Search for the cell housing the specified text and yield its (x, y) center coordinate. 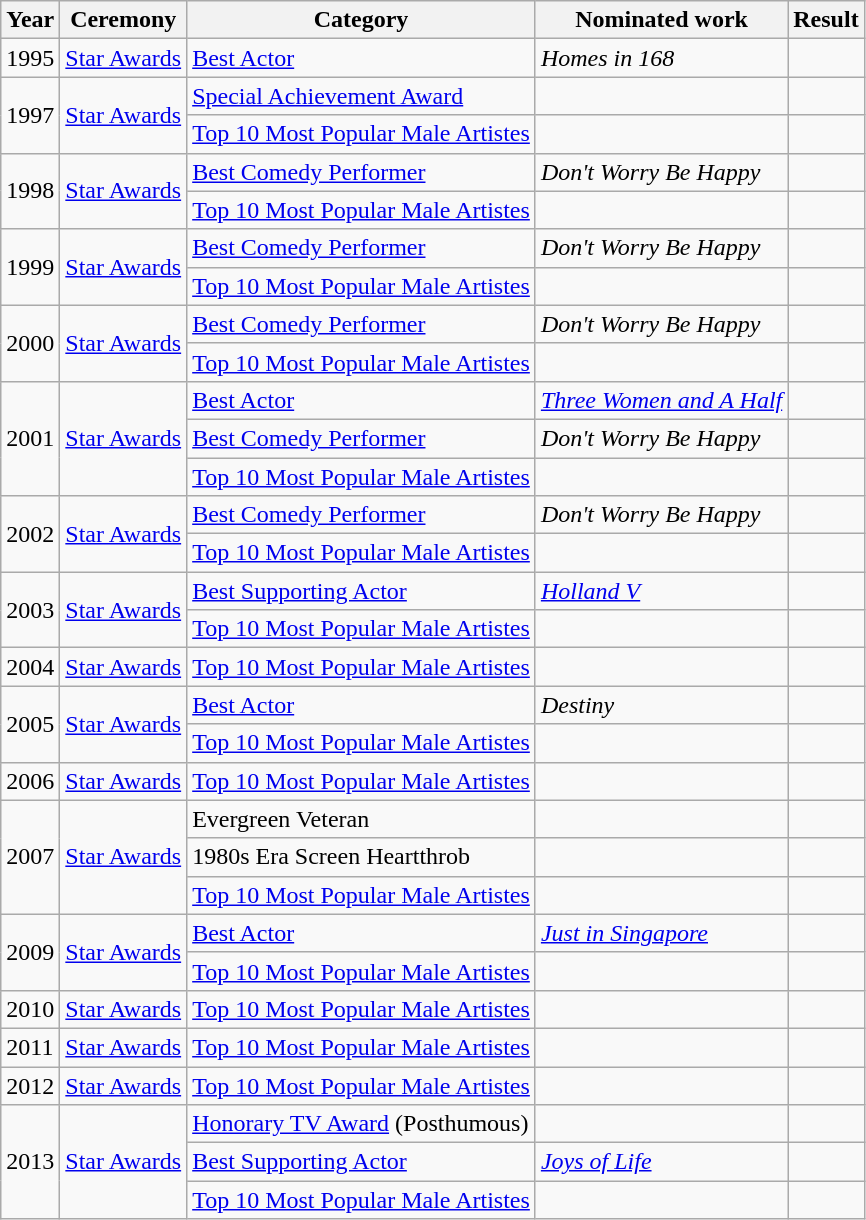
1995 (30, 58)
Ceremony (124, 20)
2010 (30, 1009)
1980s Era Screen Heartthrob (362, 857)
Three Women and A Half (661, 400)
2011 (30, 1047)
Holland V (661, 591)
2001 (30, 438)
Joys of Life (661, 1162)
2005 (30, 724)
2003 (30, 610)
Special Achievement Award (362, 96)
1999 (30, 267)
1997 (30, 115)
2012 (30, 1085)
2009 (30, 952)
Honorary TV Award (Posthumous) (362, 1124)
Destiny (661, 705)
Evergreen Veteran (362, 819)
2004 (30, 667)
2013 (30, 1162)
Result (826, 20)
2007 (30, 857)
Year (30, 20)
Homes in 168 (661, 58)
Category (362, 20)
1998 (30, 191)
2006 (30, 781)
2000 (30, 343)
Nominated work (661, 20)
Just in Singapore (661, 933)
2002 (30, 534)
